Capture the cell that displays the provided text and extract its (x, y) central coordinate. 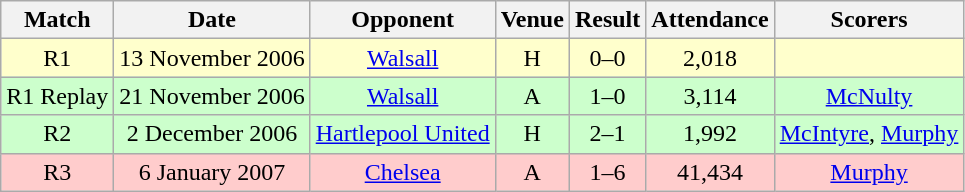
Opponent (402, 20)
Scorers (869, 20)
2–1 (607, 134)
2,018 (710, 58)
Venue (532, 20)
Hartlepool United (402, 134)
21 November 2006 (212, 96)
Murphy (869, 172)
1–6 (607, 172)
McNulty (869, 96)
Result (607, 20)
0–0 (607, 58)
R1 Replay (58, 96)
3,114 (710, 96)
6 January 2007 (212, 172)
Match (58, 20)
1,992 (710, 134)
Date (212, 20)
McIntyre, Murphy (869, 134)
13 November 2006 (212, 58)
2 December 2006 (212, 134)
R2 (58, 134)
Chelsea (402, 172)
Attendance (710, 20)
1–0 (607, 96)
41,434 (710, 172)
R3 (58, 172)
R1 (58, 58)
